Provide the [x, y] coordinate of the cell's center where the given text is located.  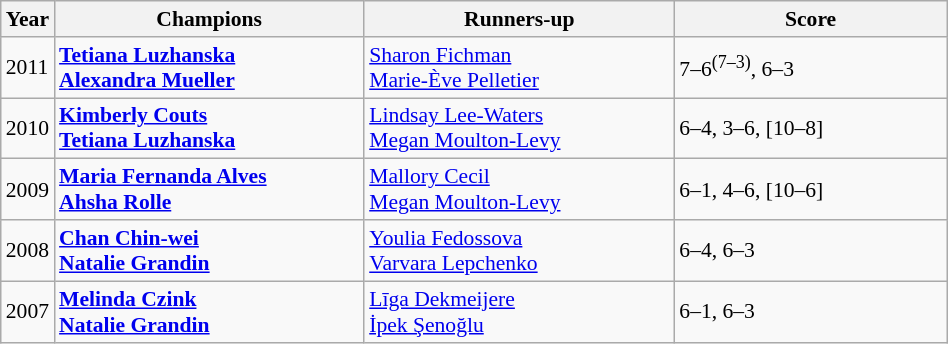
Champions [209, 19]
Lindsay Lee-Waters Megan Moulton-Levy [519, 128]
2010 [28, 128]
2007 [28, 312]
Melinda Czink Natalie Grandin [209, 312]
6–1, 4–6, [10–6] [810, 190]
Maria Fernanda Alves Ahsha Rolle [209, 190]
Tetiana Luzhanska Alexandra Mueller [209, 68]
Year [28, 19]
2008 [28, 250]
Youlia Fedossova Varvara Lepchenko [519, 250]
Score [810, 19]
7–6(7–3), 6–3 [810, 68]
2009 [28, 190]
Kimberly Couts Tetiana Luzhanska [209, 128]
6–4, 6–3 [810, 250]
Sharon Fichman Marie-Ève Pelletier [519, 68]
Līga Dekmeijere İpek Şenoğlu [519, 312]
6–1, 6–3 [810, 312]
6–4, 3–6, [10–8] [810, 128]
Chan Chin-wei Natalie Grandin [209, 250]
Runners-up [519, 19]
2011 [28, 68]
Mallory Cecil Megan Moulton-Levy [519, 190]
